Identify which cell holds the provided text, then report its [X, Y] central coordinate. 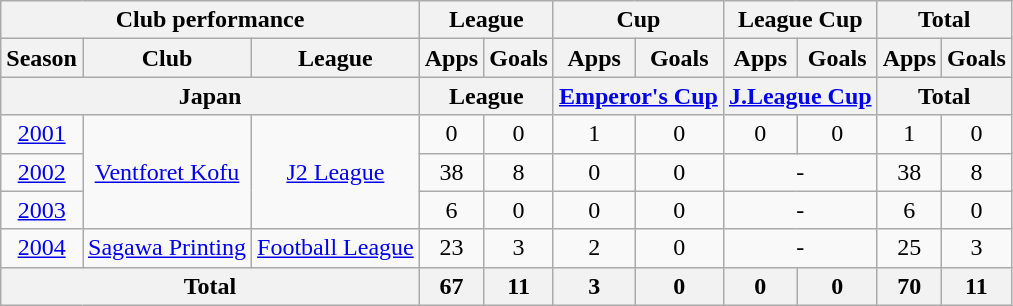
23 [451, 248]
League Cup [800, 20]
Emperor's Cup [638, 96]
Sagawa Printing [166, 248]
Japan [210, 96]
2002 [42, 172]
J.League Cup [800, 96]
Ventforet Kofu [166, 172]
25 [909, 248]
J2 League [336, 172]
Football League [336, 248]
2001 [42, 134]
2003 [42, 210]
67 [451, 286]
Cup [638, 20]
2004 [42, 248]
Club [166, 58]
Club performance [210, 20]
70 [909, 286]
Season [42, 58]
2 [594, 248]
